From the cell containing the given text, extract its center point as (x, y) coordinate. 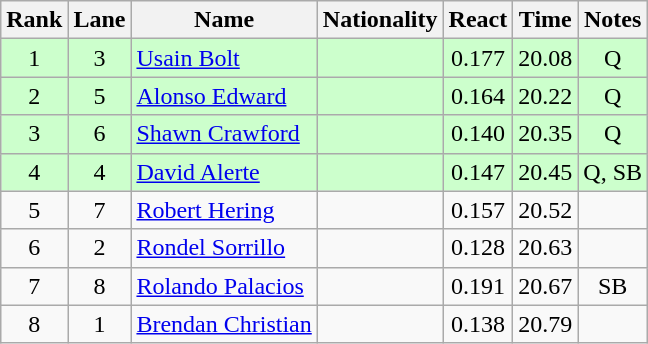
20.79 (546, 324)
Lane (100, 20)
0.138 (478, 324)
React (478, 20)
20.63 (546, 248)
Alonso Edward (224, 96)
20.45 (546, 172)
SB (613, 286)
20.67 (546, 286)
Nationality (380, 20)
Rolando Palacios (224, 286)
0.191 (478, 286)
0.128 (478, 248)
20.22 (546, 96)
20.52 (546, 210)
0.164 (478, 96)
Rondel Sorrillo (224, 248)
Notes (613, 20)
0.157 (478, 210)
Brendan Christian (224, 324)
0.177 (478, 58)
Shawn Crawford (224, 134)
Rank (34, 20)
20.35 (546, 134)
Name (224, 20)
David Alerte (224, 172)
0.140 (478, 134)
Q, SB (613, 172)
Time (546, 20)
Robert Hering (224, 210)
20.08 (546, 58)
0.147 (478, 172)
Usain Bolt (224, 58)
